Determine the [X, Y] coordinate at the center of the cell enclosing the given text.  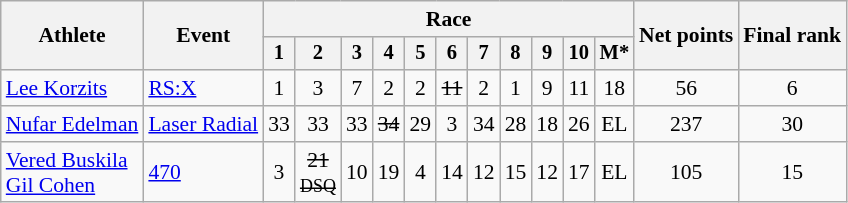
8 [516, 54]
Net points [686, 36]
28 [516, 124]
29 [420, 124]
30 [792, 124]
26 [579, 124]
19 [389, 172]
Athlete [72, 36]
Race [448, 19]
105 [686, 172]
Nufar Edelman [72, 124]
5 [420, 54]
RS:X [203, 88]
Final rank [792, 36]
Lee Korzits [72, 88]
Laser Radial [203, 124]
56 [686, 88]
Event [203, 36]
M* [614, 54]
470 [203, 172]
Vered BuskilaGil Cohen [72, 172]
14 [452, 172]
237 [686, 124]
17 [579, 172]
21DSQ [318, 172]
